Determine the [x, y] coordinate at the center of the cell enclosing the given text.  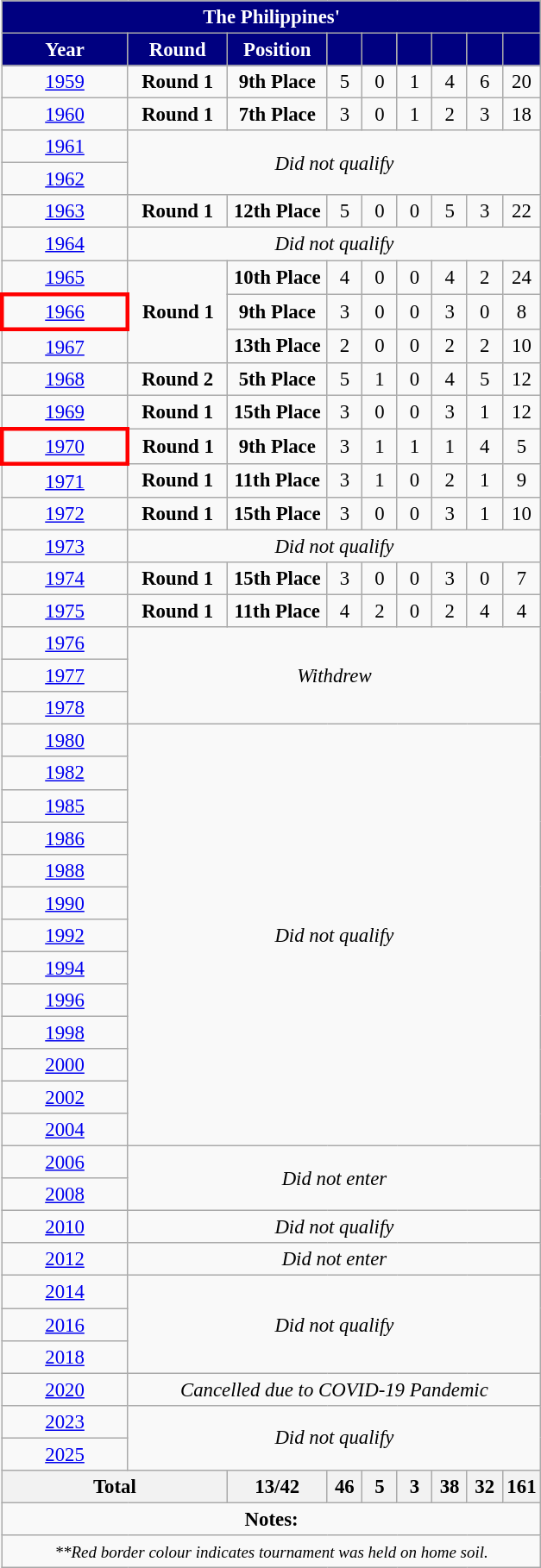
2004 [65, 1130]
1964 [65, 244]
1994 [65, 968]
1969 [65, 412]
1961 [65, 147]
1965 [65, 278]
9 [521, 481]
1972 [65, 514]
32 [485, 1487]
2000 [65, 1065]
12th Place [277, 211]
2014 [65, 1292]
38 [450, 1487]
1988 [65, 870]
1971 [65, 481]
1962 [65, 179]
10th Place [277, 278]
Round [178, 50]
2023 [65, 1421]
161 [521, 1487]
13/42 [277, 1487]
Position [277, 50]
24 [521, 278]
13th Place [277, 345]
1998 [65, 1032]
5th Place [277, 379]
2020 [65, 1389]
1959 [65, 82]
The Philippines' [271, 17]
2006 [65, 1163]
1985 [65, 806]
2010 [65, 1227]
1976 [65, 643]
7th Place [277, 115]
1973 [65, 546]
1975 [65, 612]
7 [521, 579]
1980 [65, 741]
Year [65, 50]
1996 [65, 1000]
1977 [65, 676]
1966 [65, 312]
Total [114, 1487]
1963 [65, 211]
46 [345, 1487]
1978 [65, 708]
1974 [65, 579]
1990 [65, 903]
Round 2 [178, 379]
2008 [65, 1195]
1992 [65, 936]
20 [521, 82]
1968 [65, 379]
2018 [65, 1357]
1986 [65, 838]
22 [521, 211]
8 [521, 312]
6 [485, 82]
1960 [65, 115]
Notes: [271, 1519]
2012 [65, 1260]
2016 [65, 1325]
1982 [65, 774]
**Red border colour indicates tournament was held on home soil. [271, 1552]
2002 [65, 1098]
Cancelled due to COVID-19 Pandemic [335, 1389]
1967 [65, 345]
2025 [65, 1454]
Withdrew [335, 676]
1970 [65, 447]
18 [521, 115]
